Pinpoint the cell where the given text exists, returning its (x, y) midpoint coordinate. 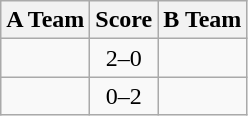
A Team (46, 20)
2–0 (124, 58)
B Team (202, 20)
0–2 (124, 96)
Score (124, 20)
